Identify which cell holds the provided text, then report its (X, Y) central coordinate. 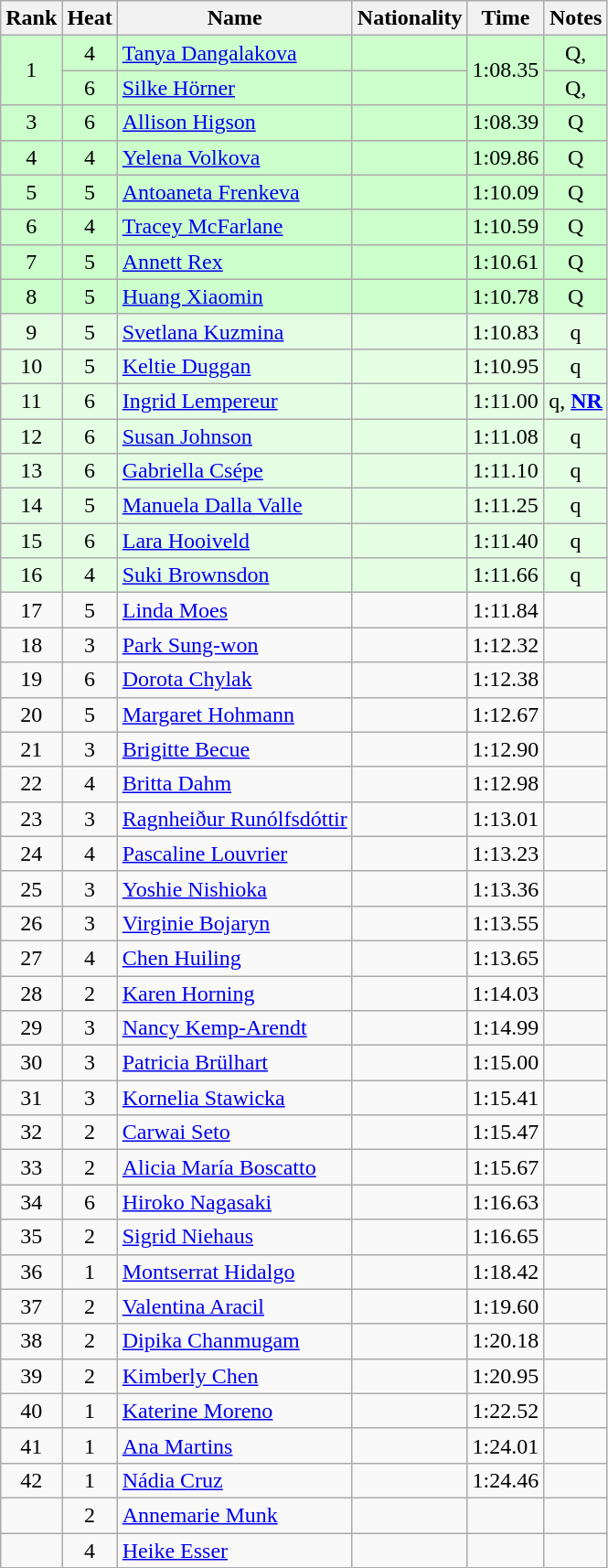
40 (31, 1411)
1:13.23 (506, 854)
1:11.66 (506, 575)
Allison Higson (234, 123)
Manuela Dalla Valle (234, 506)
Heat (90, 18)
Name (234, 18)
15 (31, 541)
Svetlana Kuzmina (234, 331)
1:15.67 (506, 1167)
Park Sung-won (234, 645)
1:20.95 (506, 1376)
Tracey McFarlane (234, 227)
1:13.55 (506, 923)
37 (31, 1306)
26 (31, 923)
18 (31, 645)
Linda Moes (234, 610)
Patricia Brülhart (234, 1063)
1:12.98 (506, 784)
1:10.95 (506, 366)
Notes (576, 18)
33 (31, 1167)
42 (31, 1480)
1:22.52 (506, 1411)
10 (31, 366)
Kimberly Chen (234, 1376)
1:11.40 (506, 541)
9 (31, 331)
1:19.60 (506, 1306)
Montserrat Hidalgo (234, 1272)
1:14.99 (506, 1028)
1:11.08 (506, 436)
1:12.32 (506, 645)
Susan Johnson (234, 436)
1:20.18 (506, 1341)
41 (31, 1445)
35 (31, 1237)
20 (31, 714)
Annett Rex (234, 262)
1:11.84 (506, 610)
1:12.90 (506, 749)
Yoshie Nishioka (234, 888)
1:24.46 (506, 1480)
Nancy Kemp-Arendt (234, 1028)
Dipika Chanmugam (234, 1341)
1:12.67 (506, 714)
27 (31, 958)
Brigitte Becue (234, 749)
1:13.01 (506, 819)
16 (31, 575)
Tanya Dangalakova (234, 53)
Suki Brownsdon (234, 575)
Ragnheiður Runólfsdóttir (234, 819)
Kornelia Stawicka (234, 1098)
1:15.41 (506, 1098)
1:10.78 (506, 296)
Nationality (410, 18)
38 (31, 1341)
1:08.35 (506, 70)
Time (506, 18)
Ingrid Lempereur (234, 401)
31 (31, 1098)
1:15.00 (506, 1063)
32 (31, 1133)
39 (31, 1376)
28 (31, 993)
Britta Dahm (234, 784)
Antoaneta Frenkeva (234, 192)
34 (31, 1202)
Karen Horning (234, 993)
1:10.59 (506, 227)
7 (31, 262)
Yelena Volkova (234, 157)
19 (31, 680)
25 (31, 888)
Katerine Moreno (234, 1411)
Pascaline Louvrier (234, 854)
Alicia María Boscatto (234, 1167)
1:08.39 (506, 123)
1:10.61 (506, 262)
Gabriella Csépe (234, 471)
21 (31, 749)
17 (31, 610)
8 (31, 296)
Valentina Aracil (234, 1306)
Nádia Cruz (234, 1480)
1:24.01 (506, 1445)
1:15.47 (506, 1133)
Lara Hooiveld (234, 541)
14 (31, 506)
Chen Huiling (234, 958)
Ana Martins (234, 1445)
1:12.38 (506, 680)
1:11.10 (506, 471)
36 (31, 1272)
23 (31, 819)
q, NR (576, 401)
1:16.65 (506, 1237)
1:11.25 (506, 506)
1:09.86 (506, 157)
1:13.36 (506, 888)
24 (31, 854)
Rank (31, 18)
Silke Hörner (234, 88)
Keltie Duggan (234, 366)
Annemarie Munk (234, 1515)
Virginie Bojaryn (234, 923)
1:13.65 (506, 958)
1:10.83 (506, 331)
1:14.03 (506, 993)
1:11.00 (506, 401)
1:16.63 (506, 1202)
Sigrid Niehaus (234, 1237)
22 (31, 784)
1:18.42 (506, 1272)
30 (31, 1063)
11 (31, 401)
Carwai Seto (234, 1133)
Huang Xiaomin (234, 296)
Heike Esser (234, 1551)
Hiroko Nagasaki (234, 1202)
13 (31, 471)
29 (31, 1028)
12 (31, 436)
1:10.09 (506, 192)
Dorota Chylak (234, 680)
Margaret Hohmann (234, 714)
